Provide the [X, Y] coordinate of the cell's center where the given text is located.  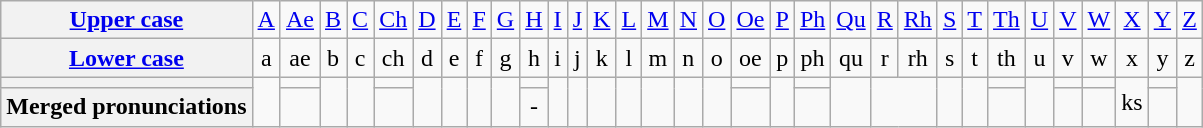
o [717, 58]
y [1162, 58]
Qu [851, 20]
rh [918, 58]
P [782, 20]
Y [1162, 20]
S [949, 20]
d [427, 58]
ch [394, 58]
b [334, 58]
f [479, 58]
L [629, 20]
M [658, 20]
k [602, 58]
s [949, 58]
e [454, 58]
Oe [750, 20]
A [266, 20]
v [1068, 58]
u [1039, 58]
qu [851, 58]
r [884, 58]
w [1099, 58]
K [602, 20]
E [454, 20]
Ae [300, 20]
- [534, 107]
Rh [918, 20]
oe [750, 58]
ks [1132, 102]
U [1039, 20]
Ph [812, 20]
i [558, 58]
G [505, 20]
th [1007, 58]
I [558, 20]
l [629, 58]
Ch [394, 20]
z [1190, 58]
Z [1190, 20]
c [360, 58]
x [1132, 58]
j [577, 58]
W [1099, 20]
X [1132, 20]
p [782, 58]
T [975, 20]
D [427, 20]
Merged pronunciations [126, 107]
a [266, 58]
m [658, 58]
B [334, 20]
F [479, 20]
ae [300, 58]
V [1068, 20]
h [534, 58]
Upper case [126, 20]
Lower case [126, 58]
t [975, 58]
C [360, 20]
R [884, 20]
ph [812, 58]
g [505, 58]
n [688, 58]
O [717, 20]
J [577, 20]
N [688, 20]
H [534, 20]
Th [1007, 20]
